Return the [X, Y] coordinate for the center point of the cell that contains the specified text.  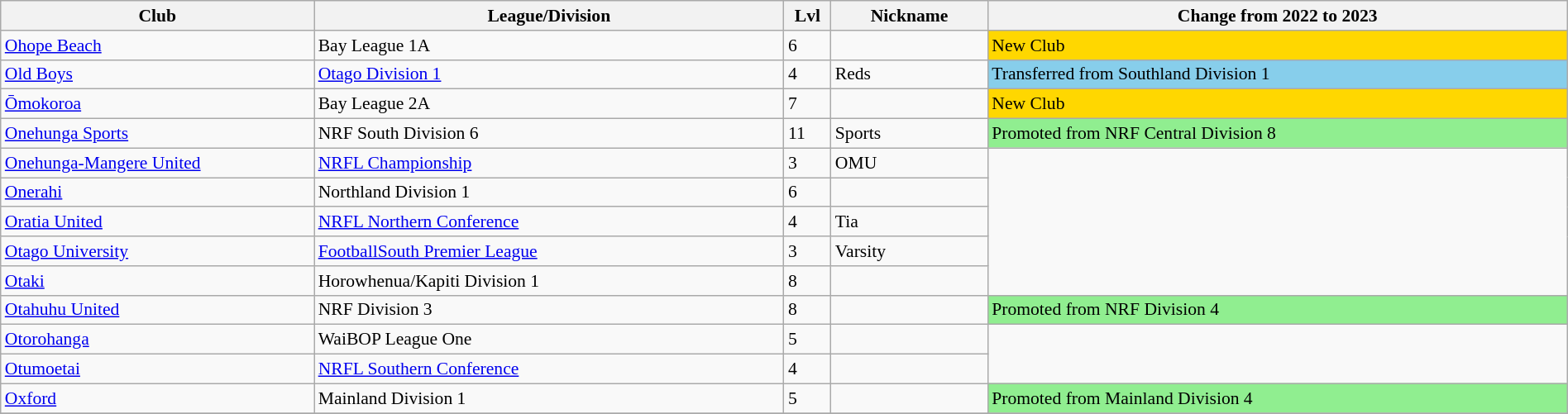
NRFL Northern Conference [549, 222]
7 [807, 104]
League/Division [549, 16]
Otaki [157, 281]
Bay League 1A [549, 45]
Nickname [910, 16]
Change from 2022 to 2023 [1277, 16]
Transferred from Southland Division 1 [1277, 74]
Promoted from NRF Central Division 8 [1277, 134]
OMU [910, 163]
11 [807, 134]
Promoted from Mainland Division 4 [1277, 398]
Ōmokoroa [157, 104]
FootballSouth Premier League [549, 251]
Otago University [157, 251]
Otago Division 1 [549, 74]
Bay League 2A [549, 104]
Onehunga Sports [157, 134]
Onehunga-Mangere United [157, 163]
Reds [910, 74]
NRFL Southern Conference [549, 369]
Club [157, 16]
Onerahi [157, 193]
Oxford [157, 398]
Sports [910, 134]
NRF South Division 6 [549, 134]
Horowhenua/Kapiti Division 1 [549, 281]
Otumoetai [157, 369]
Ohope Beach [157, 45]
Otorohanga [157, 340]
Northland Division 1 [549, 193]
Otahuhu United [157, 310]
Lvl [807, 16]
WaiBOP League One [549, 340]
NRFL Championship [549, 163]
Oratia United [157, 222]
Tia [910, 222]
Promoted from NRF Division 4 [1277, 310]
Old Boys [157, 74]
NRF Division 3 [549, 310]
Varsity [910, 251]
Mainland Division 1 [549, 398]
